Output the [X, Y] coordinate of the center of the cell containing the given text.  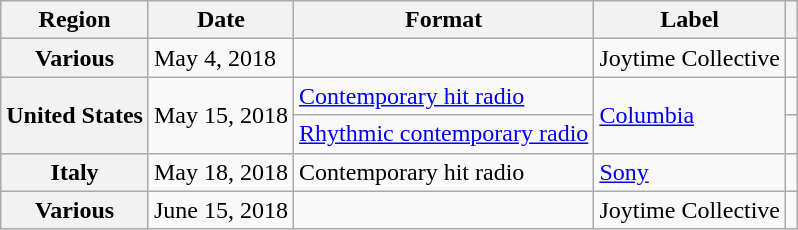
Italy [75, 172]
May 15, 2018 [220, 115]
Format [444, 20]
June 15, 2018 [220, 210]
Region [75, 20]
Rhythmic contemporary radio [444, 134]
Columbia [690, 115]
Date [220, 20]
May 18, 2018 [220, 172]
United States [75, 115]
Label [690, 20]
Sony [690, 172]
May 4, 2018 [220, 58]
